From the cell containing the given text, extract its center point as (X, Y) coordinate. 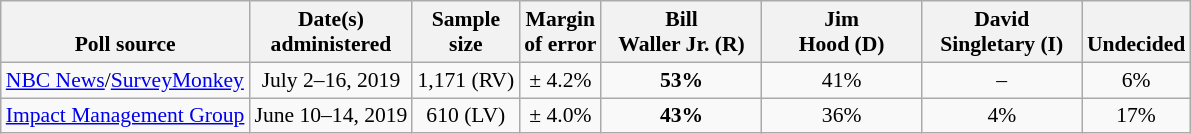
6% (1136, 80)
36% (842, 116)
DavidSingletary (I) (1002, 32)
4% (1002, 116)
17% (1136, 116)
Undecided (1136, 32)
Poll source (126, 32)
July 2–16, 2019 (330, 80)
Samplesize (466, 32)
– (1002, 80)
BillWaller Jr. (R) (681, 32)
43% (681, 116)
± 4.0% (560, 116)
610 (LV) (466, 116)
Marginof error (560, 32)
JimHood (D) (842, 32)
± 4.2% (560, 80)
Impact Management Group (126, 116)
June 10–14, 2019 (330, 116)
NBC News/SurveyMonkey (126, 80)
1,171 (RV) (466, 80)
41% (842, 80)
53% (681, 80)
Date(s)administered (330, 32)
